Output the [X, Y] coordinate of the center of the cell containing the given text.  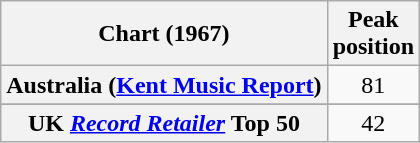
42 [373, 123]
Peakposition [373, 34]
Chart (1967) [164, 34]
81 [373, 85]
Australia (Kent Music Report) [164, 85]
UK Record Retailer Top 50 [164, 123]
